For the text-containing cell, return its midpoint in (X, Y) coordinate format. 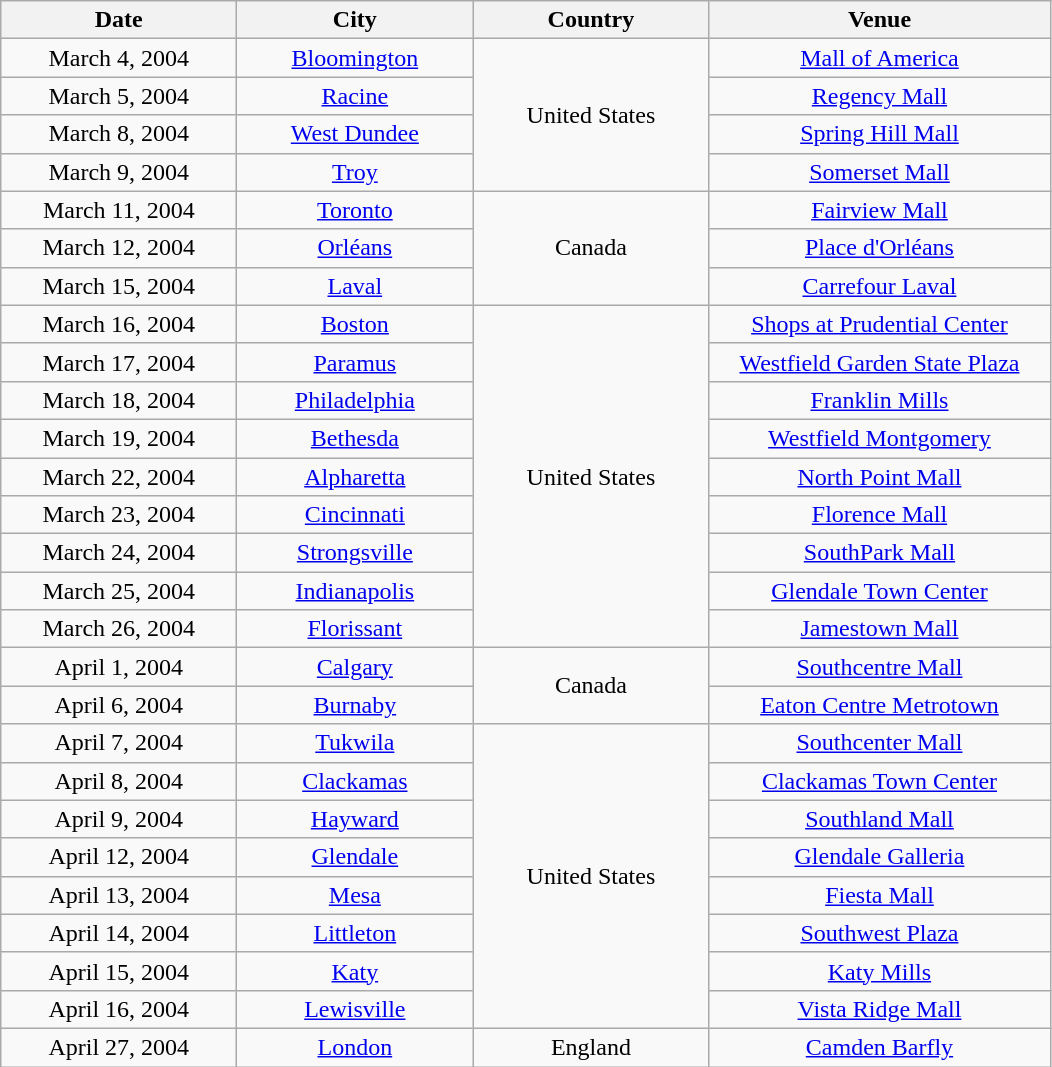
March 16, 2004 (119, 324)
Shops at Prudential Center (880, 324)
Paramus (355, 362)
Westfield Garden State Plaza (880, 362)
Mall of America (880, 58)
April 12, 2004 (119, 857)
March 19, 2004 (119, 438)
Bloomington (355, 58)
Franklin Mills (880, 400)
March 15, 2004 (119, 286)
Place d'Orléans (880, 248)
April 6, 2004 (119, 705)
Southland Mall (880, 819)
Cincinnati (355, 515)
Jamestown Mall (880, 629)
April 7, 2004 (119, 743)
March 18, 2004 (119, 400)
March 25, 2004 (119, 591)
North Point Mall (880, 477)
Southcenter Mall (880, 743)
Glendale (355, 857)
April 15, 2004 (119, 971)
Clackamas Town Center (880, 781)
Carrefour Laval (880, 286)
Spring Hill Mall (880, 134)
April 9, 2004 (119, 819)
Calgary (355, 667)
City (355, 20)
Alpharetta (355, 477)
Date (119, 20)
March 8, 2004 (119, 134)
April 14, 2004 (119, 933)
Southcentre Mall (880, 667)
March 5, 2004 (119, 96)
Clackamas (355, 781)
Boston (355, 324)
Tukwila (355, 743)
March 26, 2004 (119, 629)
Troy (355, 172)
Indianapolis (355, 591)
Katy (355, 971)
March 23, 2004 (119, 515)
Mesa (355, 895)
Florence Mall (880, 515)
March 11, 2004 (119, 210)
Hayward (355, 819)
Westfield Montgomery (880, 438)
West Dundee (355, 134)
Vista Ridge Mall (880, 1009)
Somerset Mall (880, 172)
April 1, 2004 (119, 667)
March 24, 2004 (119, 553)
Fiesta Mall (880, 895)
April 27, 2004 (119, 1047)
April 16, 2004 (119, 1009)
April 8, 2004 (119, 781)
March 4, 2004 (119, 58)
March 17, 2004 (119, 362)
Philadelphia (355, 400)
Camden Barfly (880, 1047)
April 13, 2004 (119, 895)
Toronto (355, 210)
Strongsville (355, 553)
Burnaby (355, 705)
Glendale Town Center (880, 591)
SouthPark Mall (880, 553)
London (355, 1047)
Bethesda (355, 438)
March 22, 2004 (119, 477)
Racine (355, 96)
Fairview Mall (880, 210)
March 9, 2004 (119, 172)
Country (591, 20)
Venue (880, 20)
Littleton (355, 933)
Southwest Plaza (880, 933)
Florissant (355, 629)
March 12, 2004 (119, 248)
Eaton Centre Metrotown (880, 705)
Glendale Galleria (880, 857)
Katy Mills (880, 971)
England (591, 1047)
Regency Mall (880, 96)
Lewisville (355, 1009)
Orléans (355, 248)
Laval (355, 286)
